Pinpoint the cell where the given text exists, returning its [x, y] midpoint coordinate. 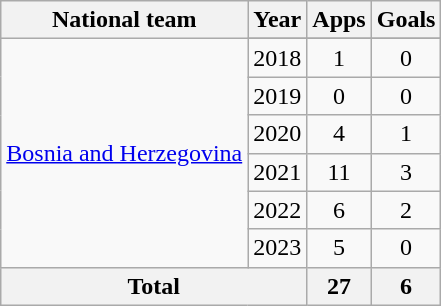
27 [339, 286]
Apps [339, 20]
Bosnia and Herzegovina [124, 153]
2022 [278, 210]
3 [406, 172]
2020 [278, 134]
Year [278, 20]
2 [406, 210]
Total [154, 286]
5 [339, 248]
4 [339, 134]
Goals [406, 20]
2023 [278, 248]
2019 [278, 96]
11 [339, 172]
2018 [278, 58]
2021 [278, 172]
National team [124, 20]
